Extract the (X, Y) coordinate from the center of the cell holding the provided text.  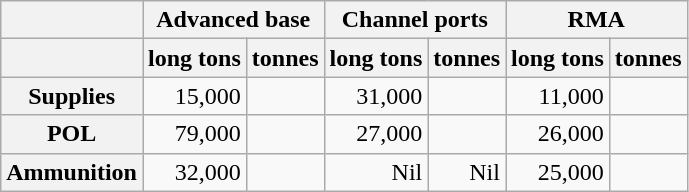
Ammunition (72, 172)
Channel ports (415, 20)
RMA (597, 20)
26,000 (558, 134)
15,000 (194, 96)
27,000 (376, 134)
11,000 (558, 96)
POL (72, 134)
Supplies (72, 96)
32,000 (194, 172)
79,000 (194, 134)
Advanced base (233, 20)
25,000 (558, 172)
31,000 (376, 96)
